Scan for the cell matching the given text and deliver its (X, Y) coordinate at center. 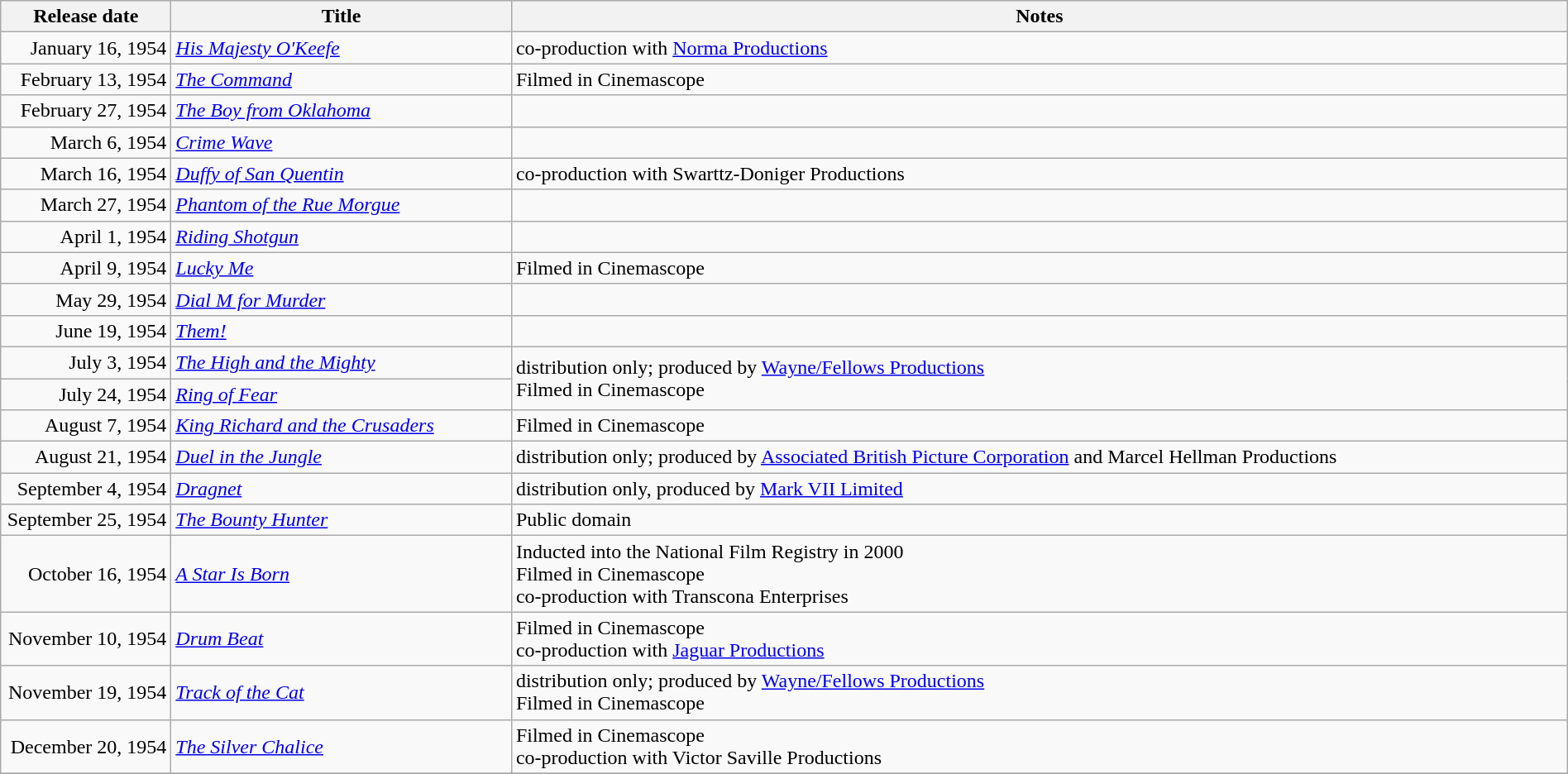
Dial M for Murder (342, 299)
April 9, 1954 (86, 268)
Filmed in Cinemascopeco-production with Jaguar Productions (1039, 638)
Drum Beat (342, 638)
June 19, 1954 (86, 331)
September 25, 1954 (86, 520)
Ring of Fear (342, 394)
July 3, 1954 (86, 362)
The Command (342, 79)
Phantom of the Rue Morgue (342, 205)
co-production with Swarttz-Doniger Productions (1039, 174)
distribution only, produced by Mark VII Limited (1039, 489)
Duffy of San Quentin (342, 174)
King Richard and the Crusaders (342, 426)
Inducted into the National Film Registry in 2000Filmed in Cinemascopeco-production with Transcona Enterprises (1039, 574)
Track of the Cat (342, 693)
October 16, 1954 (86, 574)
February 27, 1954 (86, 111)
Them! (342, 331)
March 6, 1954 (86, 142)
The Silver Chalice (342, 746)
August 7, 1954 (86, 426)
November 19, 1954 (86, 693)
Title (342, 17)
Release date (86, 17)
His Majesty O'Keefe (342, 48)
February 13, 1954 (86, 79)
April 1, 1954 (86, 236)
Public domain (1039, 520)
September 4, 1954 (86, 489)
January 16, 1954 (86, 48)
Filmed in Cinemascopeco-production with Victor Saville Productions (1039, 746)
December 20, 1954 (86, 746)
Riding Shotgun (342, 236)
July 24, 1954 (86, 394)
Lucky Me (342, 268)
Duel in the Jungle (342, 457)
The High and the Mighty (342, 362)
November 10, 1954 (86, 638)
Dragnet (342, 489)
A Star Is Born (342, 574)
August 21, 1954 (86, 457)
co-production with Norma Productions (1039, 48)
March 27, 1954 (86, 205)
May 29, 1954 (86, 299)
The Boy from Oklahoma (342, 111)
March 16, 1954 (86, 174)
Notes (1039, 17)
distribution only; produced by Associated British Picture Corporation and Marcel Hellman Productions (1039, 457)
The Bounty Hunter (342, 520)
Crime Wave (342, 142)
